Determine the [x, y] coordinate at the center of the cell enclosing the given text.  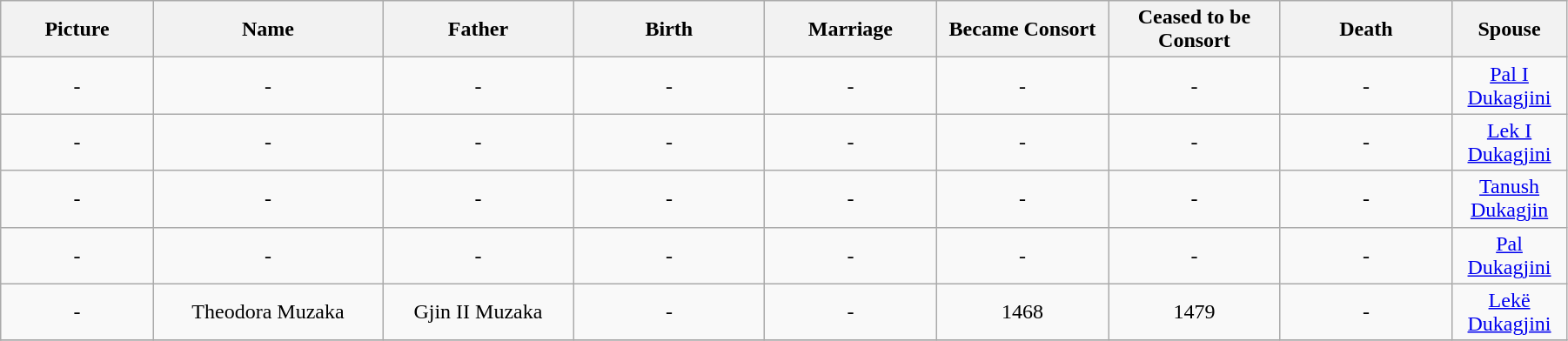
Tanush Dukagjin [1510, 198]
Birth [668, 30]
Pal I Dukagjini [1510, 85]
Father [479, 30]
Lek I Dukagjini [1510, 143]
1468 [1022, 311]
Spouse [1510, 30]
Lekë Dukagjini [1510, 311]
Gjin II Muzaka [479, 311]
Name [268, 30]
Became Consort [1022, 30]
Theodora Muzaka [268, 311]
Pal Dukagjini [1510, 256]
Ceased to be Consort [1195, 30]
Death [1366, 30]
1479 [1195, 311]
Picture [77, 30]
Marriage [851, 30]
